Detect which cell encompasses the target text, then output its [X, Y] center coordinate. 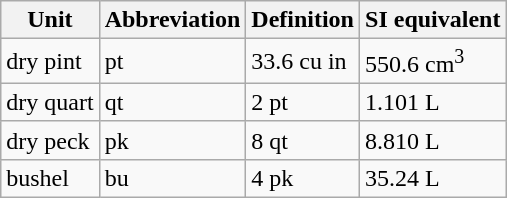
dry quart [50, 102]
1.101 L [433, 102]
qt [172, 102]
8 qt [303, 140]
33.6 cu in [303, 62]
bu [172, 178]
8.810 L [433, 140]
4 pk [303, 178]
35.24 L [433, 178]
dry pint [50, 62]
bushel [50, 178]
550.6 cm3 [433, 62]
Unit [50, 20]
Abbreviation [172, 20]
SI equivalent [433, 20]
pk [172, 140]
Definition [303, 20]
2 pt [303, 102]
dry peck [50, 140]
pt [172, 62]
